Find where the given text appears and provide that cell's center as (x, y) coordinate. 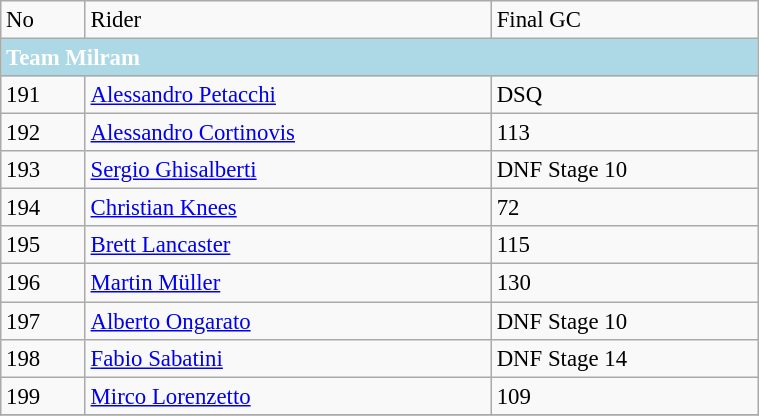
Alessandro Cortinovis (288, 133)
193 (44, 170)
195 (44, 245)
191 (44, 95)
115 (624, 245)
113 (624, 133)
Alessandro Petacchi (288, 95)
197 (44, 321)
194 (44, 208)
Final GC (624, 20)
198 (44, 358)
130 (624, 283)
109 (624, 396)
Rider (288, 20)
Team Milram (380, 58)
Christian Knees (288, 208)
Sergio Ghisalberti (288, 170)
Mirco Lorenzetto (288, 396)
Martin Müller (288, 283)
Brett Lancaster (288, 245)
DSQ (624, 95)
196 (44, 283)
199 (44, 396)
No (44, 20)
192 (44, 133)
DNF Stage 14 (624, 358)
Alberto Ongarato (288, 321)
Fabio Sabatini (288, 358)
72 (624, 208)
